Return [x, y] of the center of cell containing provided text 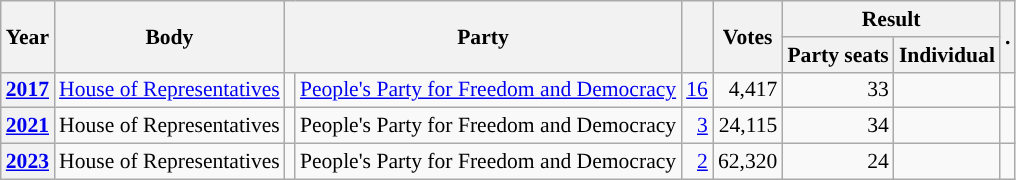
24 [838, 162]
Year [28, 36]
2 [697, 162]
62,320 [748, 162]
34 [838, 126]
Result [891, 19]
4,417 [748, 90]
Body [170, 36]
16 [697, 90]
33 [838, 90]
Party seats [838, 55]
Votes [748, 36]
24,115 [748, 126]
Individual [947, 55]
2021 [28, 126]
2017 [28, 90]
3 [697, 126]
Party [483, 36]
. [1008, 36]
2023 [28, 162]
